Identify which cell holds the provided text, then report its [x, y] central coordinate. 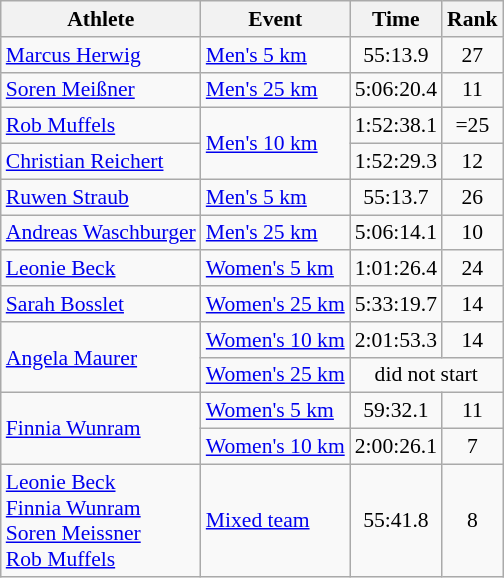
Ruwen Straub [101, 197]
24 [472, 269]
5:33:19.7 [396, 304]
Sarah Bosslet [101, 304]
27 [472, 55]
Athlete [101, 19]
5:06:14.1 [396, 233]
Angela Maurer [101, 358]
did not start [426, 375]
1:01:26.4 [396, 269]
55:13.7 [396, 197]
Time [396, 19]
10 [472, 233]
55:41.8 [396, 520]
12 [472, 162]
Men's 10 km [276, 144]
Leonie Beck [101, 269]
Mixed team [276, 520]
Rank [472, 19]
Marcus Herwig [101, 55]
2:01:53.3 [396, 340]
7 [472, 447]
59:32.1 [396, 411]
=25 [472, 126]
8 [472, 520]
Soren Meißner [101, 90]
Andreas Waschburger [101, 233]
2:00:26.1 [396, 447]
1:52:38.1 [396, 126]
Leonie BeckFinnia WunramSoren MeissnerRob Muffels [101, 520]
1:52:29.3 [396, 162]
Rob Muffels [101, 126]
Finnia Wunram [101, 428]
26 [472, 197]
5:06:20.4 [396, 90]
Event [276, 19]
55:13.9 [396, 55]
Christian Reichert [101, 162]
